From the cell containing the given text, extract its center point as (X, Y) coordinate. 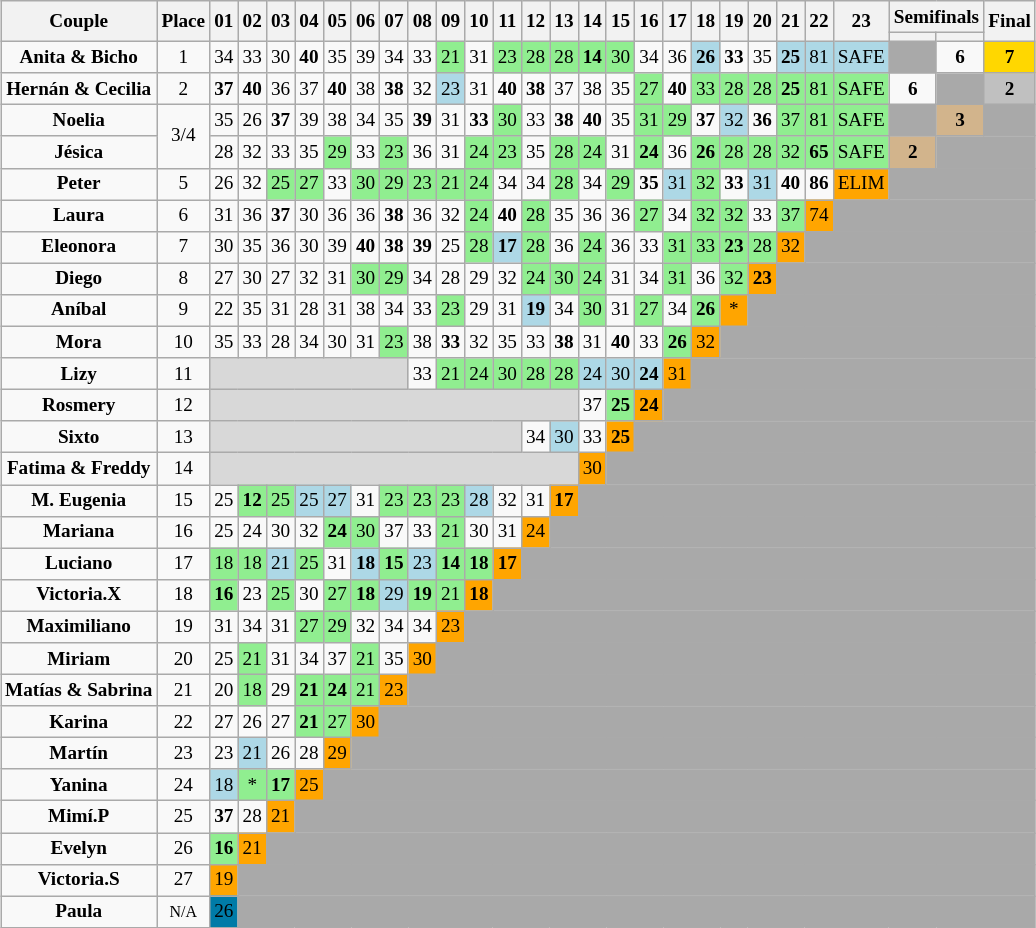
Mora (79, 342)
Maximiliano (79, 627)
Couple (79, 22)
Place (184, 22)
Noelia (79, 121)
Yanina (79, 785)
M. Eugenia (79, 500)
Aníbal (79, 310)
05 (337, 22)
8 (184, 279)
06 (365, 22)
08 (422, 22)
3 (960, 121)
Final (1010, 22)
Semifinals (936, 17)
01 (224, 22)
Sixto (79, 437)
Rosmery (79, 405)
ELIM (861, 184)
Hernán & Cecilia (79, 89)
Diego (79, 279)
5 (184, 184)
Miriam (79, 658)
65 (819, 152)
Lizy (79, 374)
Mariana (79, 532)
9 (184, 310)
Evelyn (79, 848)
86 (819, 184)
N/A (184, 912)
Laura (79, 216)
Victoria.S (79, 880)
Victoria.X (79, 595)
09 (450, 22)
Anita & Bicho (79, 57)
Paula (79, 912)
Martín (79, 753)
3/4 (184, 136)
Mimí.P (79, 817)
Eleonora (79, 247)
Peter (79, 184)
Jésica (79, 152)
Karina (79, 722)
02 (252, 22)
Fatima & Freddy (79, 469)
Luciano (79, 564)
74 (819, 216)
1 (184, 57)
03 (280, 22)
07 (394, 22)
Matías & Sabrina (79, 690)
04 (309, 22)
